For the text-containing cell, return its midpoint in (X, Y) coordinate format. 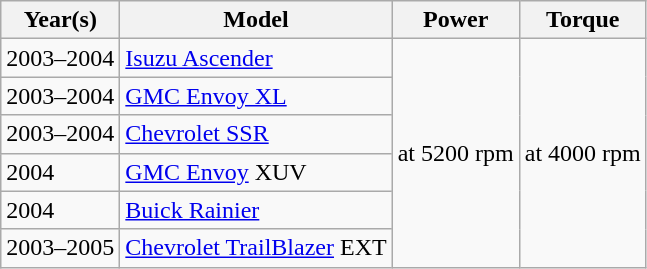
at 5200 rpm (456, 153)
Isuzu Ascender (256, 58)
2003–2005 (60, 248)
Year(s) (60, 20)
Buick Rainier (256, 210)
Model (256, 20)
GMC Envoy XL (256, 96)
Chevrolet TrailBlazer EXT (256, 248)
Power (456, 20)
at 4000 rpm (582, 153)
GMC Envoy XUV (256, 172)
Chevrolet SSR (256, 134)
Torque (582, 20)
